Provide the [x, y] coordinate of the cell's center where the given text is located.  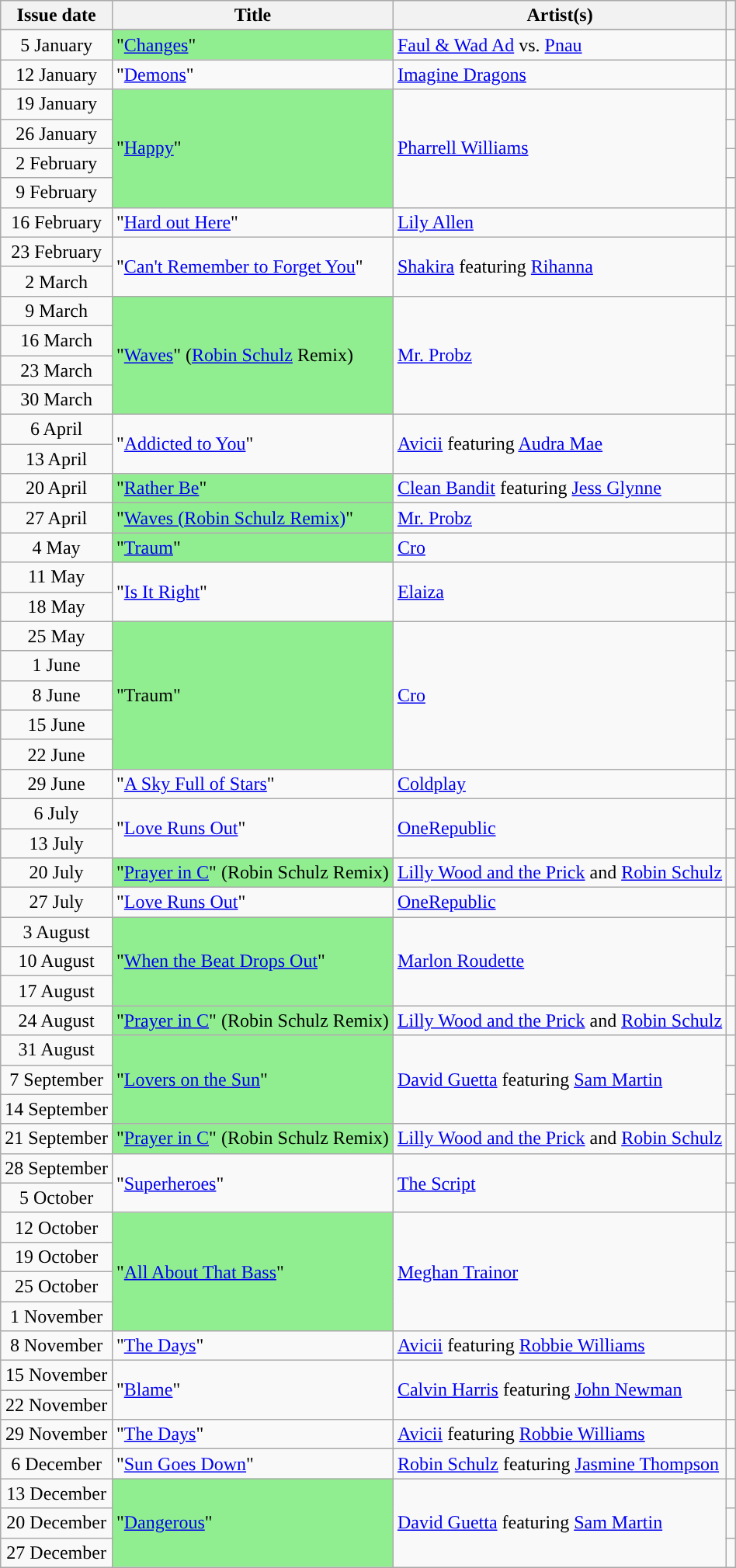
13 July [57, 843]
25 October [57, 1286]
"All About That Bass" [252, 1271]
"Blame" [252, 1390]
Meghan Trainor [559, 1271]
27 July [57, 902]
29 November [57, 1434]
2 February [57, 163]
22 November [57, 1405]
"Sun Goes Down" [252, 1464]
12 January [57, 75]
10 August [57, 961]
8 November [57, 1346]
"Changes" [252, 45]
"When the Beat Drops Out" [252, 961]
21 September [57, 1139]
Imagine Dragons [559, 75]
"A Sky Full of Stars" [252, 784]
The Script [559, 1183]
Issue date [57, 16]
8 June [57, 695]
14 September [57, 1109]
Title [252, 16]
23 March [57, 370]
Elaiza [559, 592]
27 April [57, 518]
Calvin Harris featuring John Newman [559, 1390]
Pharrell Williams [559, 148]
25 May [57, 636]
28 September [57, 1168]
"Happy" [252, 148]
2 March [57, 281]
"Waves" (Robin Schulz Remix) [252, 355]
1 November [57, 1316]
"Can't Remember to Forget You" [252, 266]
"Demons" [252, 75]
15 June [57, 725]
18 May [57, 607]
"Addicted to You" [252, 444]
23 February [57, 252]
"Is It Right" [252, 592]
16 March [57, 340]
11 May [57, 577]
17 August [57, 991]
Coldplay [559, 784]
4 May [57, 548]
Avicii featuring Audra Mae [559, 444]
20 July [57, 873]
Faul & Wad Ad vs. Pnau [559, 45]
"Rather Be" [252, 488]
1 June [57, 666]
Marlon Roudette [559, 961]
Artist(s) [559, 16]
Clean Bandit featuring Jess Glynne [559, 488]
13 December [57, 1493]
Robin Schulz featuring Jasmine Thompson [559, 1464]
Lily Allen [559, 222]
30 March [57, 400]
31 August [57, 1050]
9 February [57, 193]
20 April [57, 488]
19 October [57, 1257]
13 April [57, 459]
"Lovers on the Sun" [252, 1080]
16 February [57, 222]
6 April [57, 429]
Shakira featuring Rihanna [559, 266]
19 January [57, 104]
15 November [57, 1375]
7 September [57, 1080]
6 July [57, 813]
20 December [57, 1523]
22 June [57, 754]
"Superheroes" [252, 1183]
5 October [57, 1198]
29 June [57, 784]
6 December [57, 1464]
5 January [57, 45]
27 December [57, 1552]
"Waves (Robin Schulz Remix)" [252, 518]
"Dangerous" [252, 1523]
24 August [57, 1020]
"Hard out Here" [252, 222]
3 August [57, 932]
12 October [57, 1227]
9 March [57, 311]
26 January [57, 134]
